Determine the [x, y] coordinate at the center of the cell enclosing the given text.  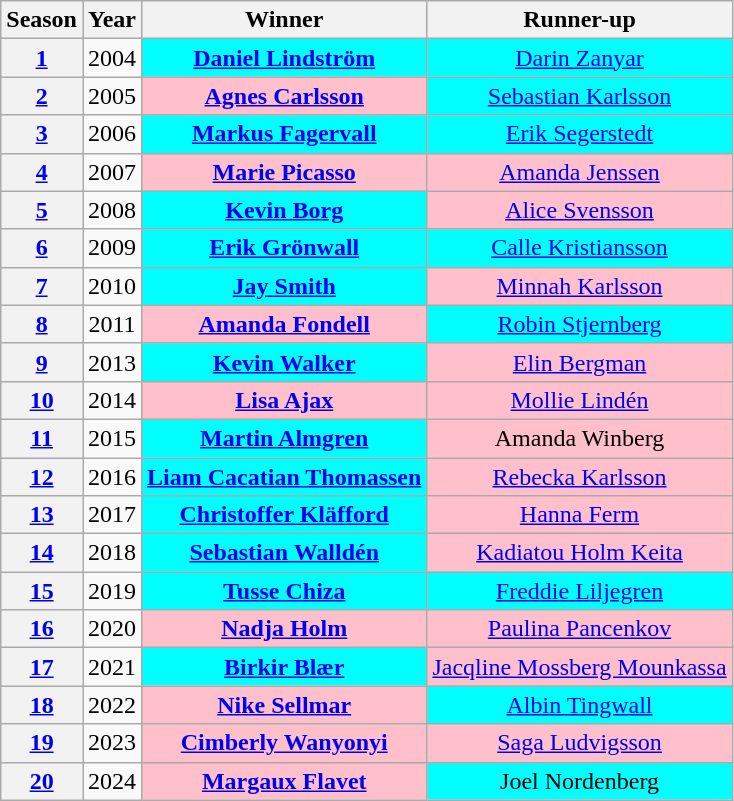
11 [42, 438]
19 [42, 743]
20 [42, 781]
Sebastian Walldén [284, 553]
Nike Sellmar [284, 705]
9 [42, 362]
Kevin Borg [284, 210]
Year [112, 20]
Erik Segerstedt [580, 134]
Markus Fagervall [284, 134]
18 [42, 705]
Kadiatou Holm Keita [580, 553]
13 [42, 515]
Marie Picasso [284, 172]
2015 [112, 438]
Agnes Carlsson [284, 96]
2011 [112, 324]
Darin Zanyar [580, 58]
Freddie Liljegren [580, 591]
1 [42, 58]
2018 [112, 553]
Season [42, 20]
5 [42, 210]
17 [42, 667]
Amanda Winberg [580, 438]
Alice Svensson [580, 210]
4 [42, 172]
Mollie Lindén [580, 400]
3 [42, 134]
2008 [112, 210]
Runner-up [580, 20]
Daniel Lindström [284, 58]
Jacqline Mossberg Mounkassa [580, 667]
16 [42, 629]
2024 [112, 781]
Elin Bergman [580, 362]
Amanda Jenssen [580, 172]
8 [42, 324]
10 [42, 400]
Robin Stjernberg [580, 324]
2020 [112, 629]
Jay Smith [284, 286]
15 [42, 591]
2016 [112, 477]
2014 [112, 400]
Margaux Flavet [284, 781]
12 [42, 477]
Tusse Chiza [284, 591]
6 [42, 248]
Minnah Karlsson [580, 286]
2023 [112, 743]
Hanna Ferm [580, 515]
Kevin Walker [284, 362]
2021 [112, 667]
Lisa Ajax [284, 400]
2017 [112, 515]
Winner [284, 20]
Paulina Pancenkov [580, 629]
Amanda Fondell [284, 324]
Calle Kristiansson [580, 248]
2010 [112, 286]
Nadja Holm [284, 629]
7 [42, 286]
Liam Cacatian Thomassen [284, 477]
Christoffer Kläfford [284, 515]
2019 [112, 591]
Erik Grönwall [284, 248]
Rebecka Karlsson [580, 477]
Albin Tingwall [580, 705]
Sebastian Karlsson [580, 96]
2009 [112, 248]
2022 [112, 705]
2007 [112, 172]
Birkir Blær [284, 667]
14 [42, 553]
Cimberly Wanyonyi [284, 743]
Joel Nordenberg [580, 781]
Martin Almgren [284, 438]
2005 [112, 96]
Saga Ludvigsson [580, 743]
2006 [112, 134]
2004 [112, 58]
2013 [112, 362]
2 [42, 96]
